Extract the (x, y) coordinate from the center of the cell holding the provided text.  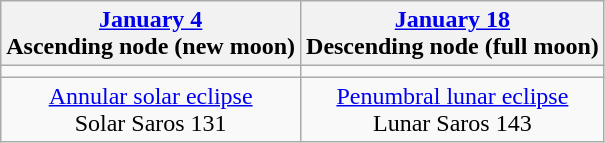
January 4Ascending node (new moon) (151, 34)
Penumbral lunar eclipseLunar Saros 143 (453, 110)
Annular solar eclipseSolar Saros 131 (151, 110)
January 18Descending node (full moon) (453, 34)
